Return the [x, y] coordinate for the center point of the cell that contains the specified text.  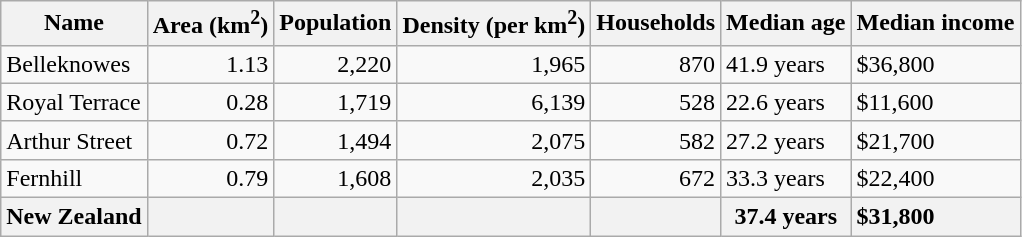
$31,800 [936, 217]
6,139 [494, 102]
Median income [936, 24]
1,608 [336, 178]
528 [656, 102]
1.13 [210, 64]
Arthur Street [74, 140]
33.3 years [786, 178]
582 [656, 140]
672 [656, 178]
0.28 [210, 102]
1,965 [494, 64]
27.2 years [786, 140]
2,035 [494, 178]
22.6 years [786, 102]
37.4 years [786, 217]
0.72 [210, 140]
Population [336, 24]
Households [656, 24]
0.79 [210, 178]
Royal Terrace [74, 102]
$21,700 [936, 140]
Fernhill [74, 178]
1,494 [336, 140]
Median age [786, 24]
41.9 years [786, 64]
$11,600 [936, 102]
New Zealand [74, 217]
2,220 [336, 64]
2,075 [494, 140]
Density (per km2) [494, 24]
$36,800 [936, 64]
1,719 [336, 102]
Area (km2) [210, 24]
$22,400 [936, 178]
Belleknowes [74, 64]
Name [74, 24]
870 [656, 64]
